Determine the [X, Y] coordinate at the center of the cell enclosing the given text.  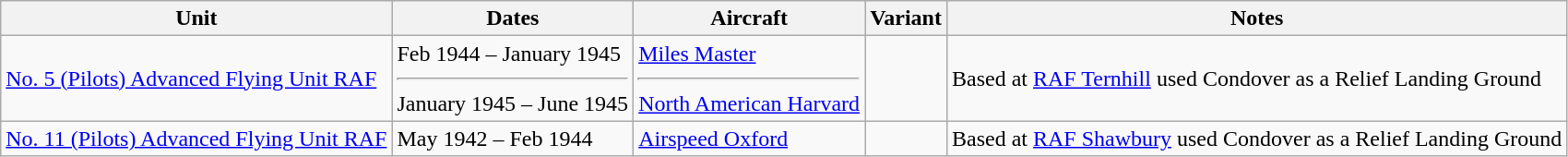
May 1942 – Feb 1944 [513, 139]
Miles MasterNorth American Harvard [749, 78]
No. 5 (Pilots) Advanced Flying Unit RAF [196, 78]
Aircraft [749, 18]
Notes [1256, 18]
Based at RAF Shawbury used Condover as a Relief Landing Ground [1256, 139]
Based at RAF Ternhill used Condover as a Relief Landing Ground [1256, 78]
Dates [513, 18]
Variant [906, 18]
Feb 1944 – January 1945January 1945 – June 1945 [513, 78]
Unit [196, 18]
Airspeed Oxford [749, 139]
No. 11 (Pilots) Advanced Flying Unit RAF [196, 139]
